Identify which cell holds the provided text, then report its [x, y] central coordinate. 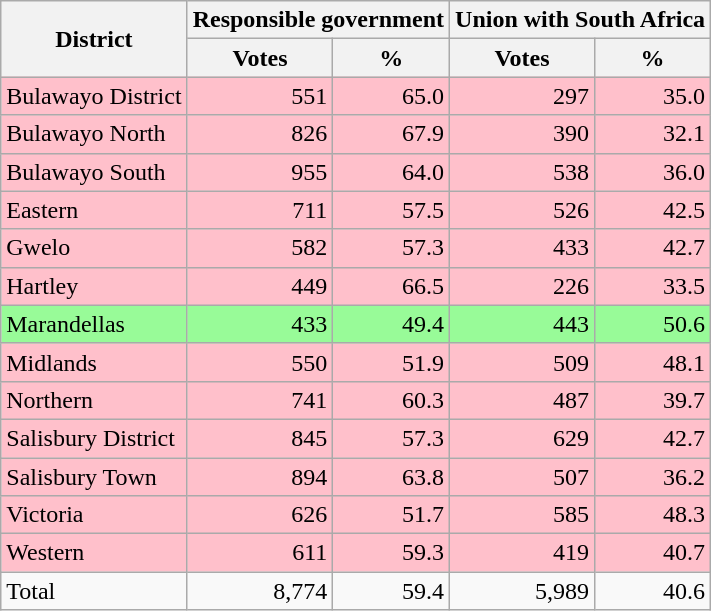
51.7 [392, 515]
67.9 [392, 134]
32.1 [652, 134]
845 [260, 438]
60.3 [392, 400]
39.7 [652, 400]
297 [522, 96]
955 [260, 172]
66.5 [392, 286]
33.5 [652, 286]
63.8 [392, 477]
40.6 [652, 591]
50.6 [652, 324]
509 [522, 362]
Bulawayo South [94, 172]
Salisbury District [94, 438]
711 [260, 210]
57.5 [392, 210]
49.4 [392, 324]
611 [260, 553]
Northern [94, 400]
8,774 [260, 591]
585 [522, 515]
Total [94, 591]
5,989 [522, 591]
Midlands [94, 362]
District [94, 39]
449 [260, 286]
826 [260, 134]
626 [260, 515]
526 [522, 210]
550 [260, 362]
Victoria [94, 515]
65.0 [392, 96]
894 [260, 477]
741 [260, 400]
629 [522, 438]
48.3 [652, 515]
51.9 [392, 362]
538 [522, 172]
Marandellas [94, 324]
226 [522, 286]
59.4 [392, 591]
36.0 [652, 172]
Salisbury Town [94, 477]
Union with South Africa [580, 20]
42.5 [652, 210]
443 [522, 324]
Western [94, 553]
Hartley [94, 286]
40.7 [652, 553]
Bulawayo North [94, 134]
507 [522, 477]
551 [260, 96]
59.3 [392, 553]
419 [522, 553]
35.0 [652, 96]
Bulawayo District [94, 96]
Eastern [94, 210]
487 [522, 400]
582 [260, 248]
48.1 [652, 362]
Responsible government [318, 20]
Gwelo [94, 248]
390 [522, 134]
64.0 [392, 172]
36.2 [652, 477]
